Capture the cell that displays the provided text and extract its [X, Y] central coordinate. 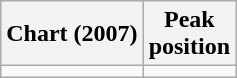
Chart (2007) [72, 34]
Peakposition [189, 34]
